Search for the cell housing the specified text and yield its [X, Y] center coordinate. 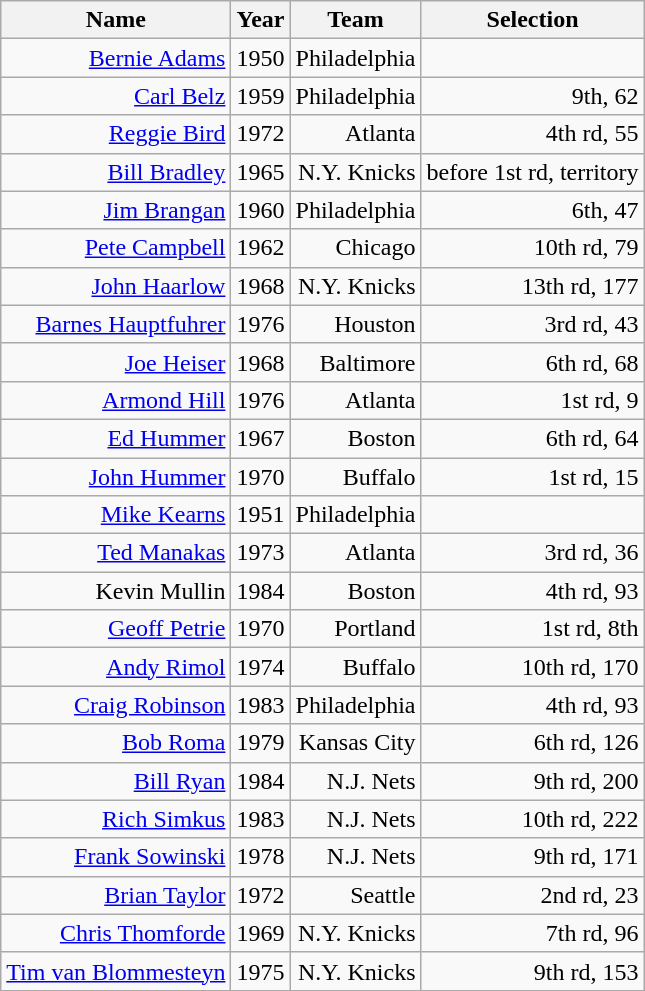
9th rd, 153 [532, 971]
Jim Brangan [116, 210]
Frank Sowinski [116, 857]
Ted Manakas [116, 553]
Team [356, 20]
7th rd, 96 [532, 933]
4th rd, 55 [532, 134]
Andy Rimol [116, 667]
Tim van Blommesteyn [116, 971]
Brian Taylor [116, 895]
Selection [532, 20]
9th, 62 [532, 96]
Bernie Adams [116, 58]
1974 [260, 667]
Bill Ryan [116, 781]
6th rd, 64 [532, 438]
John Haarlow [116, 286]
6th rd, 126 [532, 743]
1975 [260, 971]
9th rd, 200 [532, 781]
6th rd, 68 [532, 362]
Bill Bradley [116, 172]
1969 [260, 933]
1959 [260, 96]
Barnes Hauptfuhrer [116, 324]
Pete Campbell [116, 248]
before 1st rd, territory [532, 172]
Bob Roma [116, 743]
1979 [260, 743]
Ed Hummer [116, 438]
Rich Simkus [116, 819]
Year [260, 20]
Kevin Mullin [116, 591]
10th rd, 170 [532, 667]
1st rd, 8th [532, 629]
Craig Robinson [116, 705]
1st rd, 15 [532, 477]
1962 [260, 248]
Seattle [356, 895]
Houston [356, 324]
1st rd, 9 [532, 400]
2nd rd, 23 [532, 895]
Mike Kearns [116, 515]
10th rd, 79 [532, 248]
1950 [260, 58]
Portland [356, 629]
1960 [260, 210]
Chris Thomforde [116, 933]
Kansas City [356, 743]
Joe Heiser [116, 362]
6th, 47 [532, 210]
10th rd, 222 [532, 819]
1978 [260, 857]
Chicago [356, 248]
Baltimore [356, 362]
1951 [260, 515]
9th rd, 171 [532, 857]
Armond Hill [116, 400]
Reggie Bird [116, 134]
Carl Belz [116, 96]
13th rd, 177 [532, 286]
John Hummer [116, 477]
1973 [260, 553]
Geoff Petrie [116, 629]
3rd rd, 43 [532, 324]
1965 [260, 172]
Name [116, 20]
3rd rd, 36 [532, 553]
1967 [260, 438]
